Scan for the cell matching the given text and deliver its [x, y] coordinate at center. 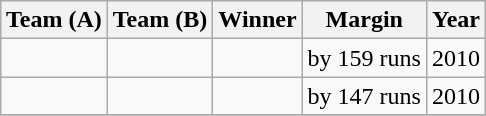
by 159 runs [364, 58]
Year [456, 20]
Margin [364, 20]
Winner [258, 20]
Team (B) [160, 20]
by 147 runs [364, 96]
Team (A) [54, 20]
